Return (x, y) of the center of cell containing provided text 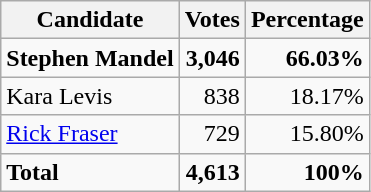
100% (307, 172)
Votes (212, 20)
15.80% (307, 134)
3,046 (212, 58)
Candidate (90, 20)
Stephen Mandel (90, 58)
Percentage (307, 20)
18.17% (307, 96)
Total (90, 172)
4,613 (212, 172)
Rick Fraser (90, 134)
729 (212, 134)
838 (212, 96)
Kara Levis (90, 96)
66.03% (307, 58)
